For the text-containing cell, return its midpoint in [X, Y] coordinate format. 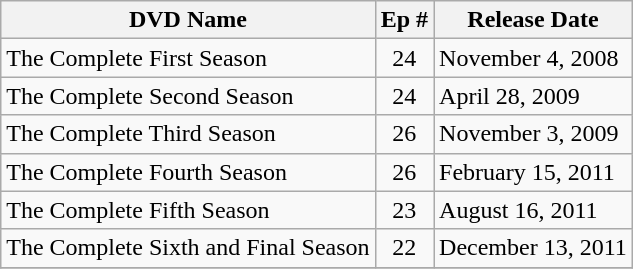
The Complete First Season [188, 58]
22 [404, 248]
November 3, 2009 [534, 134]
February 15, 2011 [534, 172]
April 28, 2009 [534, 96]
December 13, 2011 [534, 248]
August 16, 2011 [534, 210]
Ep # [404, 20]
The Complete Third Season [188, 134]
The Complete Second Season [188, 96]
The Complete Sixth and Final Season [188, 248]
November 4, 2008 [534, 58]
The Complete Fifth Season [188, 210]
DVD Name [188, 20]
23 [404, 210]
Release Date [534, 20]
The Complete Fourth Season [188, 172]
